Determine the [X, Y] coordinate at the center of the cell enclosing the given text.  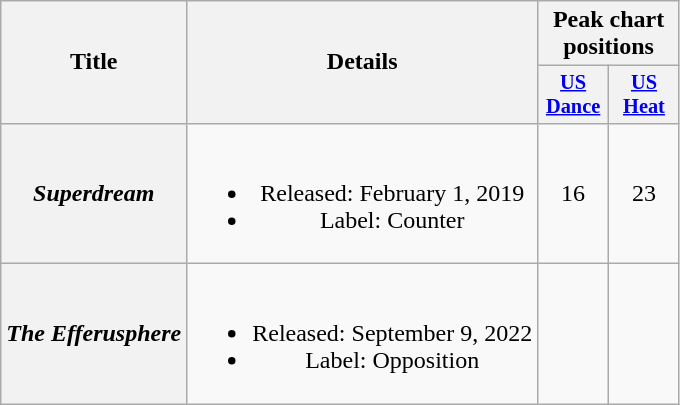
USHeat [644, 95]
Title [94, 62]
23 [644, 193]
USDance [574, 95]
Released: September 9, 2022Label: Opposition [362, 334]
Details [362, 62]
16 [574, 193]
Released: February 1, 2019Label: Counter [362, 193]
Peak chart positions [609, 34]
The Efferusphere [94, 334]
Superdream [94, 193]
